For the text-containing cell, return its midpoint in (x, y) coordinate format. 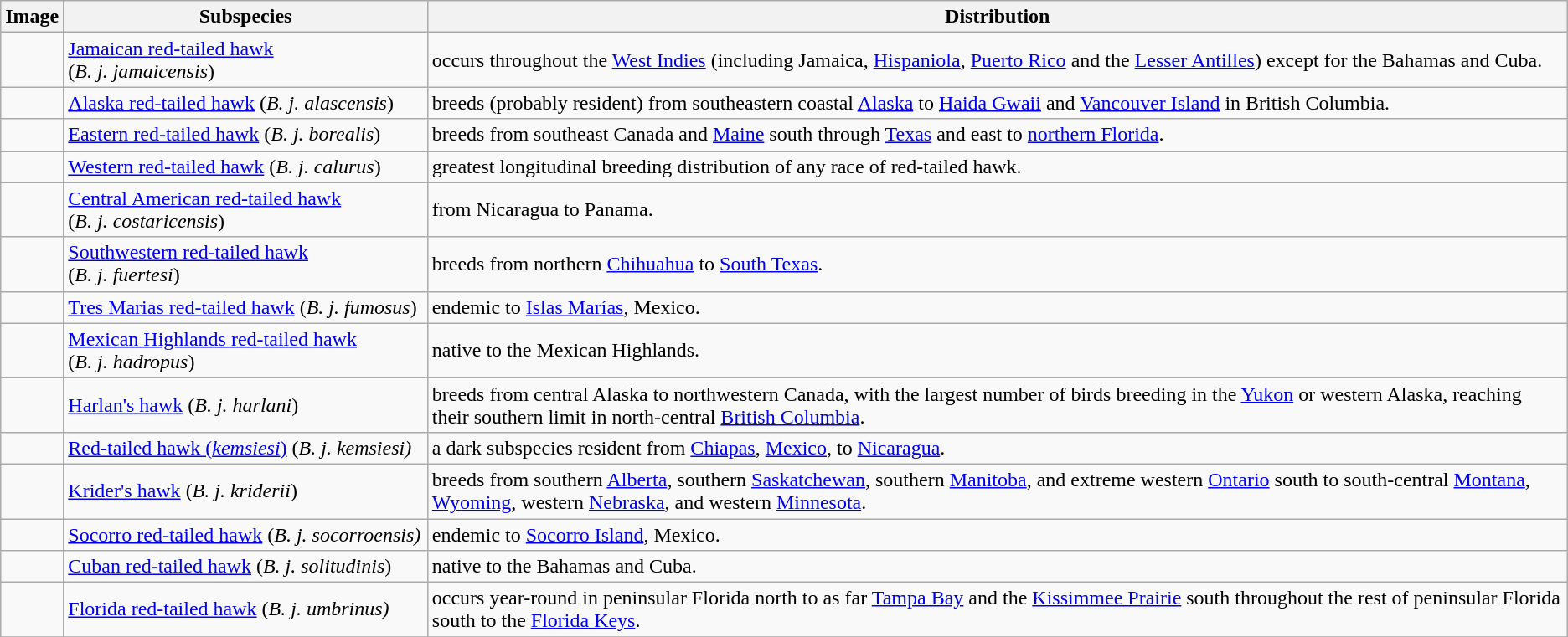
Jamaican red-tailed hawk (B. j. jamaicensis) (245, 60)
breeds (probably resident) from southeastern coastal Alaska to Haida Gwaii and Vancouver Island in British Columbia. (997, 103)
Krider's hawk (B. j. kriderii) (245, 491)
Cuban red-tailed hawk (B. j. solitudinis) (245, 567)
native to the Mexican Highlands. (997, 350)
endemic to Islas Marías, Mexico. (997, 307)
greatest longitudinal breeding distribution of any race of red-tailed hawk. (997, 167)
occurs throughout the West Indies (including Jamaica, Hispaniola, Puerto Rico and the Lesser Antilles) except for the Bahamas and Cuba. (997, 60)
Southwestern red-tailed hawk (B. j. fuertesi) (245, 265)
Harlan's hawk (B. j. harlani) (245, 405)
breeds from northern Chihuahua to South Texas. (997, 265)
Subspecies (245, 17)
breeds from southeast Canada and Maine south through Texas and east to northern Florida. (997, 135)
Florida red-tailed hawk (B. j. umbrinus) (245, 609)
Socorro red-tailed hawk (B. j. socorroensis) (245, 535)
native to the Bahamas and Cuba. (997, 567)
Image (32, 17)
Central American red-tailed hawk (B. j. costaricensis) (245, 209)
Western red-tailed hawk (B. j. calurus) (245, 167)
Eastern red-tailed hawk (B. j. borealis) (245, 135)
Mexican Highlands red-tailed hawk (B. j. hadropus) (245, 350)
Red-tailed hawk (kemsiesi) (B. j. kemsiesi) (245, 448)
Alaska red-tailed hawk (B. j. alascensis) (245, 103)
Tres Marias red-tailed hawk (B. j. fumosus) (245, 307)
Distribution (997, 17)
from Nicaragua to Panama. (997, 209)
a dark subspecies resident from Chiapas, Mexico, to Nicaragua. (997, 448)
endemic to Socorro Island, Mexico. (997, 535)
